Determine the (x, y) coordinate at the center of the cell enclosing the given text.  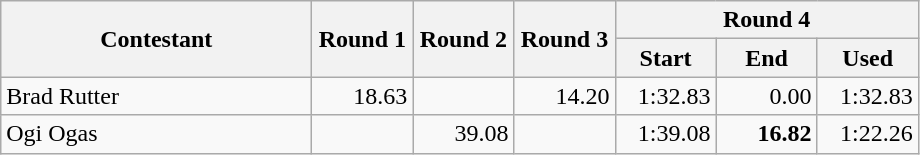
18.63 (362, 96)
14.20 (564, 96)
Contestant (156, 39)
0.00 (766, 96)
End (766, 58)
Ogi Ogas (156, 134)
Round 4 (766, 20)
Brad Rutter (156, 96)
16.82 (766, 134)
1:39.08 (666, 134)
Round 1 (362, 39)
Start (666, 58)
Round 3 (564, 39)
Used (868, 58)
39.08 (464, 134)
1:22.26 (868, 134)
Round 2 (464, 39)
